Determine the (X, Y) coordinate at the center of the cell enclosing the given text.  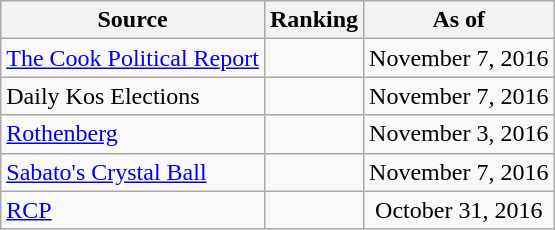
Daily Kos Elections (133, 96)
October 31, 2016 (459, 210)
Source (133, 20)
November 3, 2016 (459, 134)
The Cook Political Report (133, 58)
Sabato's Crystal Ball (133, 172)
As of (459, 20)
Rothenberg (133, 134)
RCP (133, 210)
Ranking (314, 20)
